Find where the given text appears and provide that cell's center as [x, y] coordinate. 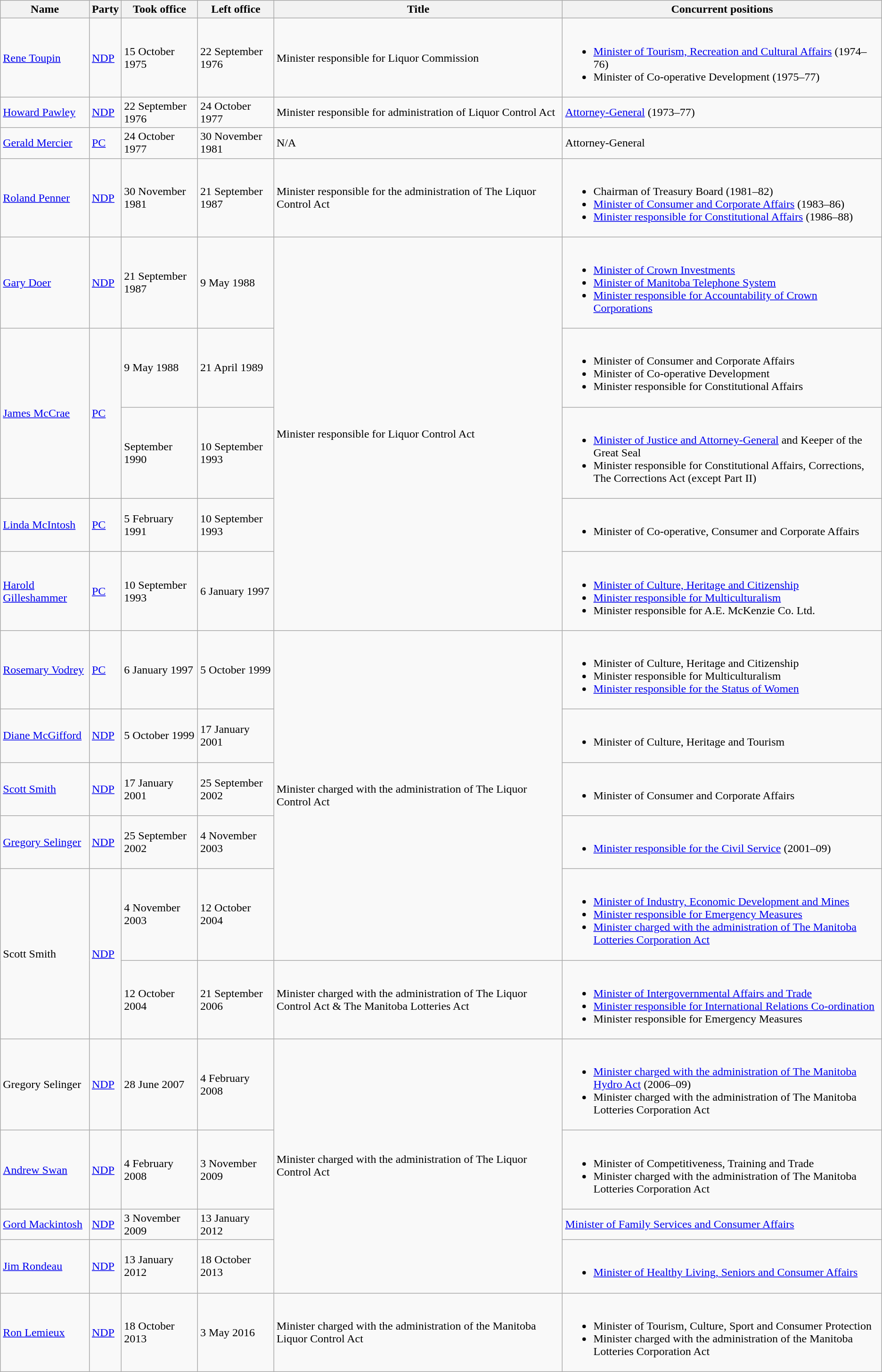
Minister responsible for Liquor Commission [418, 57]
James McCrae [45, 414]
Minister charged with the administration of The Liquor Control Act & The Manitoba Lotteries Act [418, 999]
Diane McGifford [45, 736]
Attorney-General (1973–77) [722, 112]
Gary Doer [45, 283]
15 October 1975 [160, 57]
Left office [236, 9]
5 February 1991 [160, 525]
September 1990 [160, 453]
Attorney-General [722, 143]
Took office [160, 9]
Minister of Culture, Heritage and CitizenshipMinister responsible for MulticulturalismMinister responsible for the Status of Women [722, 670]
Minister responsible for the administration of The Liquor Control Act [418, 198]
Minister of Tourism, Recreation and Cultural Affairs (1974–76)Minister of Co-operative Development (1975–77) [722, 57]
21 April 1989 [236, 367]
Rene Toupin [45, 57]
N/A [418, 143]
28 June 2007 [160, 1085]
Concurrent positions [722, 9]
Minister of Consumer and Corporate Affairs [722, 788]
3 May 2016 [236, 1332]
Ron Lemieux [45, 1332]
Minister charged with the administration of the Manitoba Liquor Control Act [418, 1332]
Name [45, 9]
Rosemary Vodrey [45, 670]
Andrew Swan [45, 1170]
Roland Penner [45, 198]
Minister of Culture, Heritage and Tourism [722, 736]
Minister of Tourism, Culture, Sport and Consumer ProtectionMinister charged with the administration of the Manitoba Lotteries Corporation Act [722, 1332]
Minister of Culture, Heritage and CitizenshipMinister responsible for MulticulturalismMinister responsible for A.E. McKenzie Co. Ltd. [722, 591]
21 September 2006 [236, 999]
Gerald Mercier [45, 143]
Minister responsible for Liquor Control Act [418, 433]
Minister of Competitiveness, Training and TradeMinister charged with the administration of The Manitoba Lotteries Corporation Act [722, 1170]
Howard Pawley [45, 112]
Harold Gilleshammer [45, 591]
Minister of Consumer and Corporate AffairsMinister of Co-operative DevelopmentMinister responsible for Constitutional Affairs [722, 367]
Linda McIntosh [45, 525]
Gord Mackintosh [45, 1225]
Jim Rondeau [45, 1266]
Minister responsible for the Civil Service (2001–09) [722, 842]
Title [418, 9]
Party [105, 9]
Minister of Family Services and Consumer Affairs [722, 1225]
Minister of Healthy Living, Seniors and Consumer Affairs [722, 1266]
Minister of Crown InvestmentsMinister of Manitoba Telephone SystemMinister responsible for Accountability of Crown Corporations [722, 283]
Minister responsible for administration of Liquor Control Act [418, 112]
Chairman of Treasury Board (1981–82)Minister of Consumer and Corporate Affairs (1983–86)Minister responsible for Constitutional Affairs (1986–88) [722, 198]
Minister of Co-operative, Consumer and Corporate Affairs [722, 525]
